Detect which cell encompasses the target text, then output its (X, Y) center coordinate. 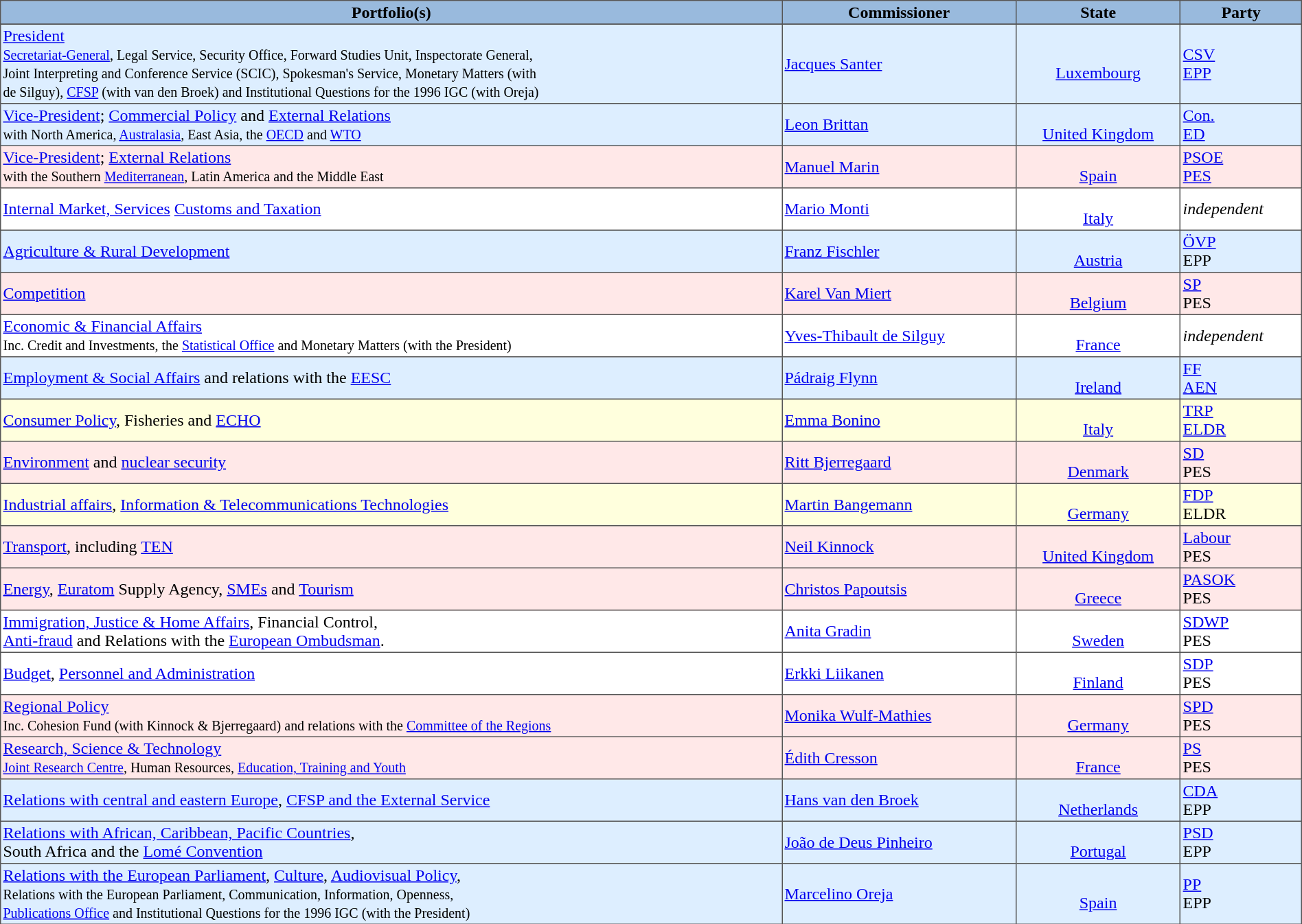
Netherlands (1097, 800)
Franz Fischler (900, 251)
Agriculture & Rural Development (391, 251)
Mario Monti (900, 209)
SDPES (1241, 463)
Manuel Marin (900, 167)
Con.ED (1241, 125)
Finland (1097, 673)
Sweden (1097, 632)
Environment and nuclear security (391, 463)
Industrial affairs, Information & Telecommunications Technologies (391, 505)
Economic & Financial AffairsInc. Credit and Investments, the Statistical Office and Monetary Matters (with the President) (391, 336)
Ritt Bjerregaard (900, 463)
PSDEPP (1241, 842)
State (1097, 12)
Austria (1097, 251)
Pádraig Flynn (900, 378)
Greece (1097, 589)
Regional PolicyInc. Cohesion Fund (with Kinnock & Bjerregaard) and relations with the Committee of the Regions (391, 716)
Ireland (1097, 378)
Jacques Santer (900, 64)
SPPES (1241, 294)
Emma Bonino (900, 420)
FFAEN (1241, 378)
Neil Kinnock (900, 547)
João de Deus Pinheiro (900, 842)
Portfolio(s) (391, 12)
PSOEPES (1241, 167)
LabourPES (1241, 547)
Budget, Personnel and Administration (391, 673)
SPDPES (1241, 716)
Internal Market, Services Customs and Taxation (391, 209)
Relations with African, Caribbean, Pacific Countries,South Africa and the Lomé Convention (391, 842)
Karel Van Miert (900, 294)
Energy, Euratom Supply Agency, SMEs and Tourism (391, 589)
PPEPP (1241, 894)
PSPES (1241, 758)
SDWPPES (1241, 632)
Transport, including TEN (391, 547)
Erkki Liikanen (900, 673)
Employment & Social Affairs and relations with the EESC (391, 378)
Belgium (1097, 294)
PASOKPES (1241, 589)
ÖVPEPP (1241, 251)
Christos Papoutsis (900, 589)
Portugal (1097, 842)
Anita Gradin (900, 632)
TRPELDR (1241, 420)
Vice-President; External Relationswith the Southern Mediterranean, Latin America and the Middle East (391, 167)
Marcelino Oreja (900, 894)
Hans van den Broek (900, 800)
Consumer Policy, Fisheries and ECHO (391, 420)
Édith Cresson (900, 758)
Research, Science & TechnologyJoint Research Centre, Human Resources, Education, Training and Youth (391, 758)
Commissioner (900, 12)
CSVEPP (1241, 64)
Denmark (1097, 463)
Martin Bangemann (900, 505)
Party (1241, 12)
Luxembourg (1097, 64)
Monika Wulf-Mathies (900, 716)
Competition (391, 294)
Relations with central and eastern Europe, CFSP and the External Service (391, 800)
CDAEPP (1241, 800)
SDPPES (1241, 673)
Vice-President; Commercial Policy and External Relationswith North America, Australasia, East Asia, the OECD and WTO (391, 125)
Leon Brittan (900, 125)
Immigration, Justice & Home Affairs, Financial Control,Anti-fraud and Relations with the European Ombudsman. (391, 632)
Yves-Thibault de Silguy (900, 336)
FDPELDR (1241, 505)
